From the cell containing the given text, extract its center point as [X, Y] coordinate. 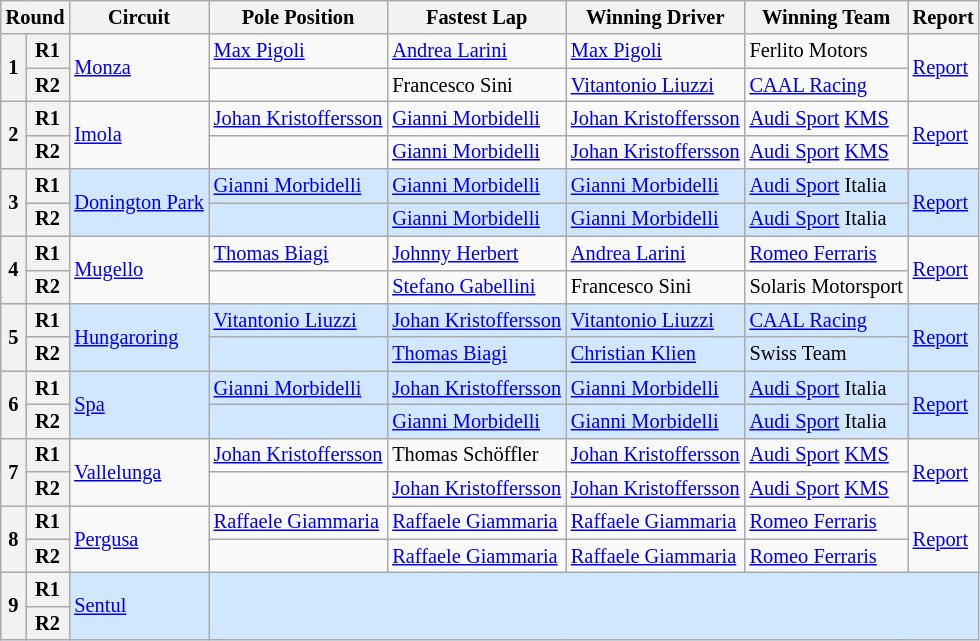
Pergusa [138, 538]
Monza [138, 68]
7 [14, 472]
4 [14, 270]
Sentul [138, 606]
8 [14, 538]
Hungaroring [138, 336]
3 [14, 202]
Christian Klien [656, 354]
Ferlito Motors [826, 51]
9 [14, 606]
Donington Park [138, 202]
Imola [138, 134]
Spa [138, 404]
6 [14, 404]
Thomas Schöffler [476, 455]
5 [14, 336]
Johnny Herbert [476, 253]
2 [14, 134]
Fastest Lap [476, 17]
Round [36, 17]
Vallelunga [138, 472]
Winning Team [826, 17]
Swiss Team [826, 354]
Circuit [138, 17]
Stefano Gabellini [476, 287]
Mugello [138, 270]
Winning Driver [656, 17]
Pole Position [298, 17]
1 [14, 68]
Solaris Motorsport [826, 287]
